Extract the (x, y) coordinate from the center of the cell holding the provided text.  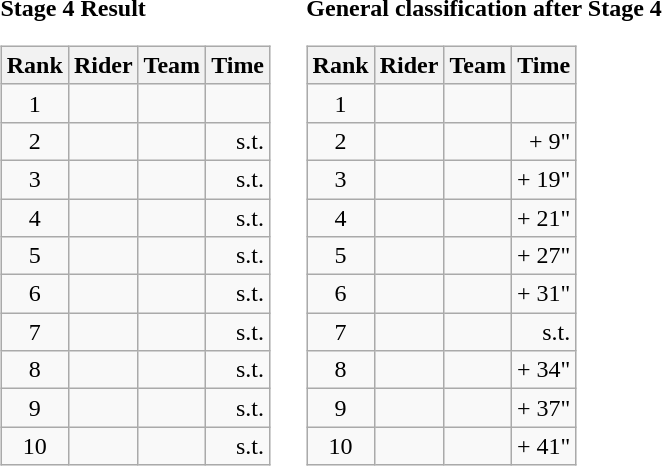
+ 9" (543, 141)
+ 27" (543, 256)
+ 31" (543, 294)
+ 41" (543, 446)
+ 21" (543, 217)
+ 34" (543, 370)
+ 19" (543, 179)
+ 37" (543, 408)
